Scan for the cell matching the given text and deliver its [X, Y] coordinate at center. 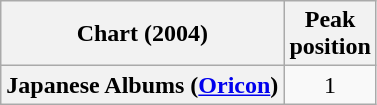
Chart (2004) [142, 34]
1 [330, 85]
Peak position [330, 34]
Japanese Albums (Oricon) [142, 85]
